Determine the [x, y] coordinate at the center of the cell enclosing the given text.  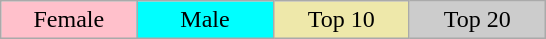
Top 10 [341, 20]
Top 20 [477, 20]
Male [205, 20]
Female [69, 20]
